Identify which cell holds the provided text, then report its [X, Y] central coordinate. 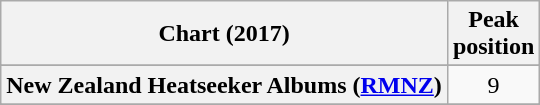
Peak position [493, 34]
9 [493, 85]
Chart (2017) [224, 34]
New Zealand Heatseeker Albums (RMNZ) [224, 85]
